Return the [X, Y] coordinate for the center point of the cell that contains the specified text.  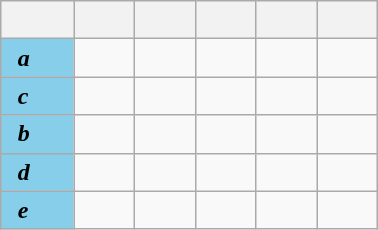
c [36, 96]
d [36, 172]
b [36, 134]
a [36, 58]
e [36, 210]
